Pinpoint the cell where the given text exists, returning its (X, Y) midpoint coordinate. 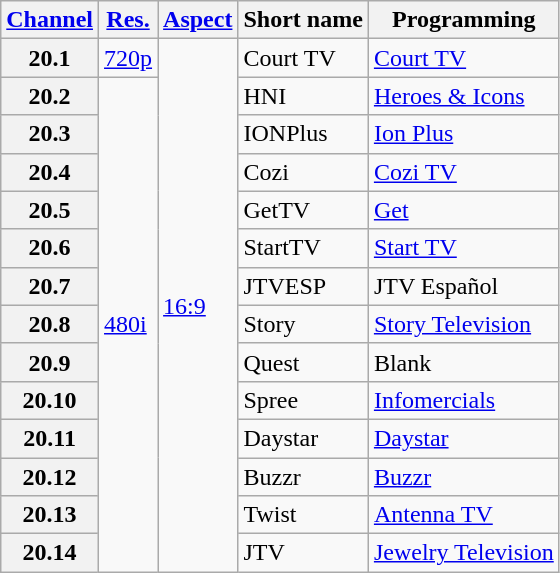
Channel (50, 20)
16:9 (198, 306)
Cozi TV (464, 172)
Short name (303, 20)
480i (128, 324)
20.6 (50, 248)
Antenna TV (464, 515)
JTV Español (464, 286)
Cozi (303, 172)
JTV (303, 553)
Twist (303, 515)
Ion Plus (464, 134)
20.4 (50, 172)
20.11 (50, 438)
Blank (464, 362)
Story Television (464, 324)
IONPlus (303, 134)
20.8 (50, 324)
Quest (303, 362)
20.12 (50, 477)
StartTV (303, 248)
Infomercials (464, 400)
Res. (128, 20)
20.3 (50, 134)
Get (464, 210)
JTVESP (303, 286)
GetTV (303, 210)
HNI (303, 96)
20.14 (50, 553)
20.1 (50, 58)
20.2 (50, 96)
20.5 (50, 210)
Jewelry Television (464, 553)
Aspect (198, 20)
720p (128, 58)
20.10 (50, 400)
20.7 (50, 286)
Heroes & Icons (464, 96)
Story (303, 324)
Programming (464, 20)
Start TV (464, 248)
20.9 (50, 362)
20.13 (50, 515)
Spree (303, 400)
